Provide the [X, Y] coordinate of the cell's center where the given text is located.  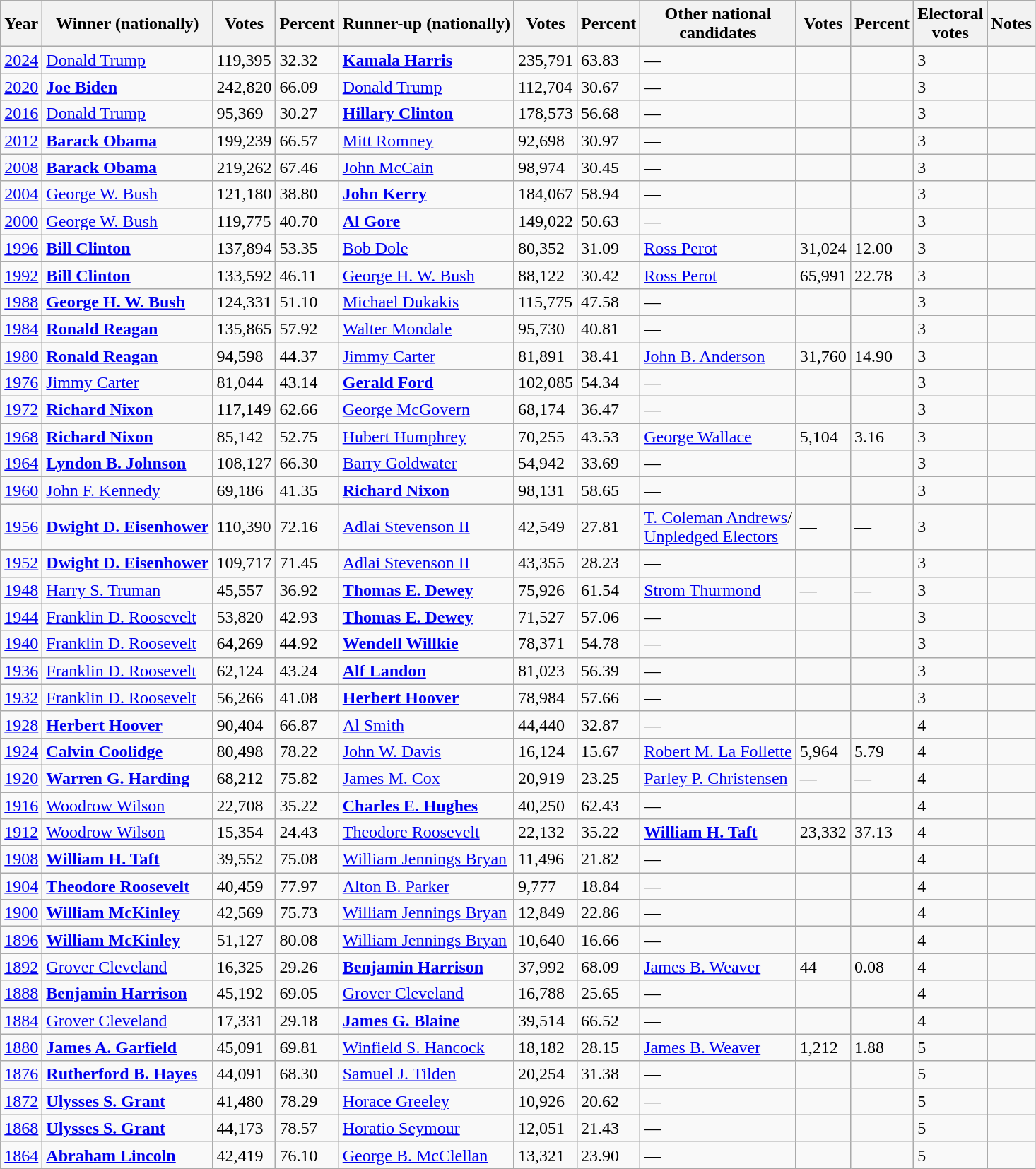
1904 [21, 886]
1888 [21, 994]
12,051 [546, 1128]
1908 [21, 859]
30.45 [608, 168]
44.37 [307, 356]
68.09 [608, 967]
Horatio Seymour [426, 1128]
115,775 [546, 302]
1992 [21, 275]
54.34 [608, 383]
10,640 [546, 940]
66.87 [307, 724]
36.92 [307, 590]
Strom Thurmond [718, 590]
242,820 [245, 87]
78.57 [307, 1128]
44,091 [245, 1074]
43.53 [608, 437]
57.06 [608, 617]
1916 [21, 805]
Electoralvotes [950, 24]
95,369 [245, 114]
28.23 [608, 563]
31,024 [823, 248]
1920 [21, 778]
23.90 [608, 1155]
39,514 [546, 1021]
68,212 [245, 778]
199,239 [245, 141]
133,592 [245, 275]
Winner (nationally) [127, 24]
124,331 [245, 302]
James A. Garfield [127, 1047]
1912 [21, 833]
21.82 [608, 859]
68.30 [307, 1074]
45,557 [245, 590]
40,250 [546, 805]
17,331 [245, 1021]
Runner-up (nationally) [426, 24]
119,775 [245, 221]
Other nationalcandidates [718, 24]
31.38 [608, 1074]
43.14 [307, 383]
1928 [21, 724]
George McGovern [426, 410]
1880 [21, 1047]
44.92 [307, 644]
1940 [21, 644]
102,085 [546, 383]
67.46 [307, 168]
58.65 [608, 490]
1936 [21, 671]
Winfield S. Hancock [426, 1047]
Alf Landon [426, 671]
George Wallace [718, 437]
54,942 [546, 464]
81,023 [546, 671]
69,186 [245, 490]
5,964 [823, 751]
66.30 [307, 464]
30.97 [608, 141]
76.10 [307, 1155]
44,173 [245, 1128]
25.65 [608, 994]
Gerald Ford [426, 383]
1980 [21, 356]
39,552 [245, 859]
10,926 [546, 1101]
1960 [21, 490]
1884 [21, 1021]
27.81 [608, 527]
2008 [21, 168]
75.82 [307, 778]
54.78 [608, 644]
119,395 [245, 60]
16.66 [608, 940]
John F. Kennedy [127, 490]
1968 [21, 437]
37,992 [546, 967]
78,984 [546, 698]
98,131 [546, 490]
38.80 [307, 194]
42.93 [307, 617]
2024 [21, 60]
75.08 [307, 859]
Harry S. Truman [127, 590]
2016 [21, 114]
Year [21, 24]
37.13 [882, 833]
56,266 [245, 698]
24.43 [307, 833]
James M. Cox [426, 778]
T. Coleman Andrews/Unpledged Electors [718, 527]
16,788 [546, 994]
1996 [21, 248]
71,527 [546, 617]
62.66 [307, 410]
90,404 [245, 724]
Bob Dole [426, 248]
28.15 [608, 1047]
Abraham Lincoln [127, 1155]
43.24 [307, 671]
41.35 [307, 490]
95,730 [546, 329]
Samuel J. Tilden [426, 1074]
56.68 [608, 114]
29.26 [307, 967]
Mitt Romney [426, 141]
137,894 [245, 248]
52.75 [307, 437]
Charles E. Hughes [426, 805]
70,255 [546, 437]
1952 [21, 563]
14.90 [882, 356]
92,698 [546, 141]
135,865 [245, 329]
77.97 [307, 886]
15,354 [245, 833]
18.84 [608, 886]
30.27 [307, 114]
12,849 [546, 913]
51.10 [307, 302]
108,127 [245, 464]
1924 [21, 751]
75.73 [307, 913]
Lyndon B. Johnson [127, 464]
1,212 [823, 1047]
16,325 [245, 967]
71.45 [307, 563]
36.47 [608, 410]
40.81 [608, 329]
Wendell Willkie [426, 644]
41.08 [307, 698]
44 [823, 967]
69.05 [307, 994]
109,717 [245, 563]
1932 [21, 698]
121,180 [245, 194]
Barry Goldwater [426, 464]
78.29 [307, 1101]
22,708 [245, 805]
16,124 [546, 751]
58.94 [608, 194]
62,124 [245, 671]
18,182 [546, 1047]
5,104 [823, 437]
40.70 [307, 221]
50.63 [608, 221]
45,192 [245, 994]
Robert M. La Follette [718, 751]
5.79 [882, 751]
1948 [21, 590]
Calvin Coolidge [127, 751]
42,569 [245, 913]
53,820 [245, 617]
Horace Greeley [426, 1101]
Al Gore [426, 221]
20,919 [546, 778]
Hubert Humphrey [426, 437]
33.69 [608, 464]
1944 [21, 617]
1872 [21, 1101]
235,791 [546, 60]
13,321 [546, 1155]
149,022 [546, 221]
80.08 [307, 940]
1956 [21, 527]
1964 [21, 464]
James G. Blaine [426, 1021]
46.11 [307, 275]
41,480 [245, 1101]
66.09 [307, 87]
178,573 [546, 114]
72.16 [307, 527]
John Kerry [426, 194]
9,777 [546, 886]
30.67 [608, 87]
1.88 [882, 1047]
45,091 [245, 1047]
32.32 [307, 60]
20.62 [608, 1101]
40,459 [245, 886]
Parley P. Christensen [718, 778]
42,549 [546, 527]
66.57 [307, 141]
1984 [21, 329]
22,132 [546, 833]
2004 [21, 194]
98,974 [546, 168]
21.43 [608, 1128]
29.18 [307, 1021]
53.35 [307, 248]
44,440 [546, 724]
1868 [21, 1128]
1988 [21, 302]
2000 [21, 221]
184,067 [546, 194]
1896 [21, 940]
Joe Biden [127, 87]
88,122 [546, 275]
117,149 [245, 410]
65,991 [823, 275]
31.09 [608, 248]
47.58 [608, 302]
Kamala Harris [426, 60]
30.42 [608, 275]
80,498 [245, 751]
112,704 [546, 87]
42,419 [245, 1155]
Alton B. Parker [426, 886]
56.39 [608, 671]
Warren G. Harding [127, 778]
1900 [21, 913]
12.00 [882, 248]
23.25 [608, 778]
78,371 [546, 644]
20,254 [546, 1074]
23,332 [823, 833]
81,891 [546, 356]
22.86 [608, 913]
66.52 [608, 1021]
Al Smith [426, 724]
Rutherford B. Hayes [127, 1074]
22.78 [882, 275]
63.83 [608, 60]
57.92 [307, 329]
1864 [21, 1155]
Walter Mondale [426, 329]
68,174 [546, 410]
John B. Anderson [718, 356]
11,496 [546, 859]
1876 [21, 1074]
80,352 [546, 248]
62.43 [608, 805]
94,598 [245, 356]
85,142 [245, 437]
32.87 [608, 724]
Hillary Clinton [426, 114]
1972 [21, 410]
2012 [21, 141]
51,127 [245, 940]
69.81 [307, 1047]
81,044 [245, 383]
15.67 [608, 751]
1892 [21, 967]
0.08 [882, 967]
1976 [21, 383]
2020 [21, 87]
61.54 [608, 590]
78.22 [307, 751]
George B. McClellan [426, 1155]
3.16 [882, 437]
Michael Dukakis [426, 302]
219,262 [245, 168]
John W. Davis [426, 751]
38.41 [608, 356]
75,926 [546, 590]
57.66 [608, 698]
43,355 [546, 563]
Notes [1011, 24]
110,390 [245, 527]
John McCain [426, 168]
64,269 [245, 644]
31,760 [823, 356]
